Scan for the cell matching the given text and deliver its [X, Y] coordinate at center. 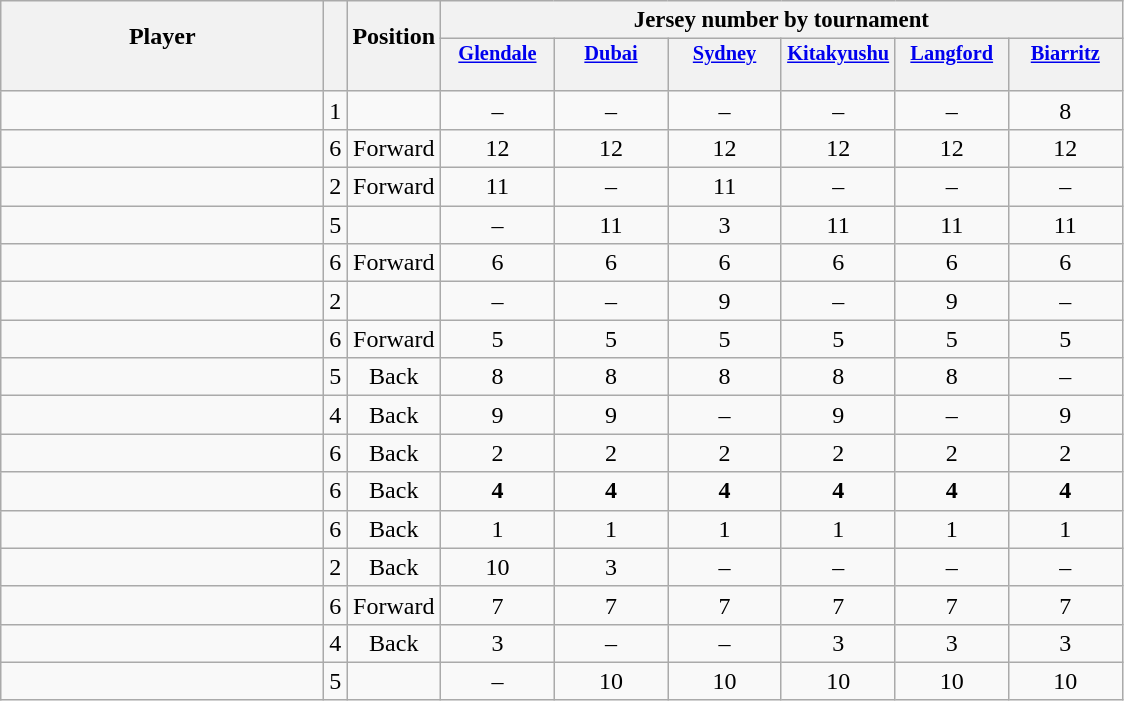
Jersey number by tournament [782, 20]
Kitakyushu [838, 54]
Langford [952, 54]
Position [394, 35]
Biarritz [1066, 54]
Dubai [611, 54]
Player [162, 35]
Sydney [725, 54]
Glendale [498, 54]
